For the text-containing cell, return its midpoint in [X, Y] coordinate format. 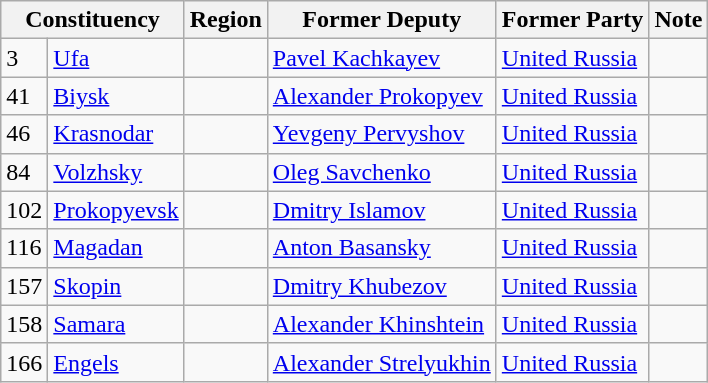
Dmitry Islamov [382, 210]
Anton Basansky [382, 248]
Engels [116, 362]
Samara [116, 324]
Region [226, 20]
Alexander Khinshtein [382, 324]
116 [24, 248]
Volzhsky [116, 172]
Alexander Strelyukhin [382, 362]
3 [24, 58]
Yevgeny Pervyshov [382, 134]
41 [24, 96]
158 [24, 324]
46 [24, 134]
Pavel Kachkayev [382, 58]
Dmitry Khubezov [382, 286]
Krasnodar [116, 134]
84 [24, 172]
102 [24, 210]
Biysk [116, 96]
157 [24, 286]
Oleg Savchenko [382, 172]
Note [678, 20]
Magadan [116, 248]
Prokopyevsk [116, 210]
Skopin [116, 286]
166 [24, 362]
Alexander Prokopyev [382, 96]
Former Deputy [382, 20]
Ufa [116, 58]
Former Party [572, 20]
Constituency [92, 20]
